Scan for the cell matching the given text and deliver its (x, y) coordinate at center. 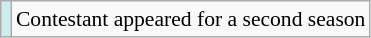
Contestant appeared for a second season (191, 19)
